Detect which cell encompasses the target text, then output its (X, Y) center coordinate. 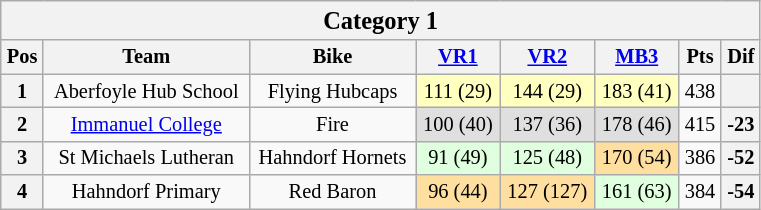
170 (54) (637, 158)
Red Baron (332, 192)
Pos (22, 57)
Flying Hubcaps (332, 91)
386 (700, 158)
Hahndorf Primary (146, 192)
3 (22, 158)
438 (700, 91)
127 (127) (548, 192)
Hahndorf Hornets (332, 158)
Team (146, 57)
Pts (700, 57)
Fire (332, 124)
415 (700, 124)
-54 (740, 192)
MB3 (637, 57)
384 (700, 192)
Category 1 (381, 20)
96 (44) (458, 192)
Aberfoyle Hub School (146, 91)
161 (63) (637, 192)
178 (46) (637, 124)
144 (29) (548, 91)
111 (29) (458, 91)
Immanuel College (146, 124)
-23 (740, 124)
100 (40) (458, 124)
-52 (740, 158)
Dif (740, 57)
4 (22, 192)
137 (36) (548, 124)
125 (48) (548, 158)
VR2 (548, 57)
91 (49) (458, 158)
2 (22, 124)
Bike (332, 57)
183 (41) (637, 91)
St Michaels Lutheran (146, 158)
1 (22, 91)
VR1 (458, 57)
